Provide the (x, y) coordinate of the cell's center where the given text is located.  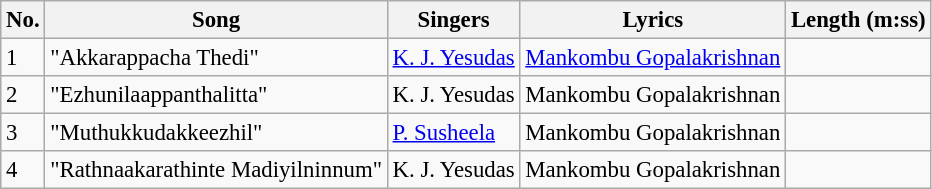
1 (23, 58)
"Rathnaakarathinte Madiyilninnum" (216, 170)
Song (216, 20)
"Ezhunilaappanthalitta" (216, 95)
4 (23, 170)
Lyrics (653, 20)
"Muthukkudakkeezhil" (216, 133)
No. (23, 20)
3 (23, 133)
P. Susheela (454, 133)
Length (m:ss) (858, 20)
"Akkarappacha Thedi" (216, 58)
2 (23, 95)
Singers (454, 20)
